Search for the cell housing the specified text and yield its (x, y) center coordinate. 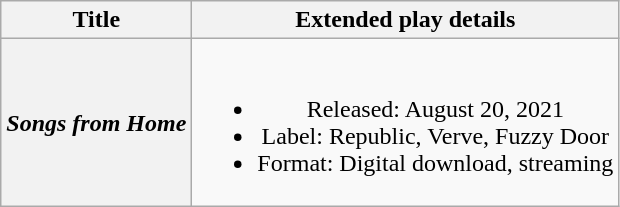
Extended play details (406, 20)
Songs from Home (96, 122)
Released: August 20, 2021Label: Republic, Verve, Fuzzy DoorFormat: Digital download, streaming (406, 122)
Title (96, 20)
